For the text-containing cell, return its midpoint in (X, Y) coordinate format. 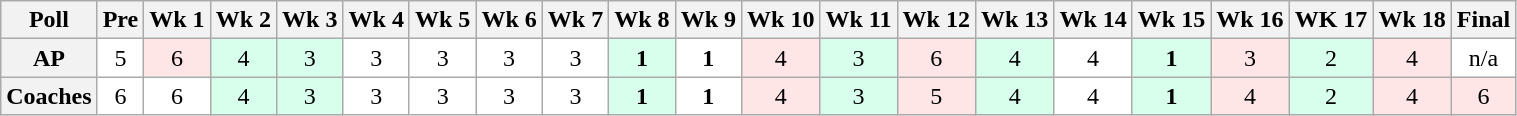
AP (49, 58)
Wk 1 (177, 20)
Wk 16 (1250, 20)
Wk 9 (708, 20)
Wk 5 (442, 20)
WK 17 (1331, 20)
Wk 8 (642, 20)
n/a (1483, 58)
Wk 14 (1093, 20)
Poll (49, 20)
Wk 11 (858, 20)
Wk 7 (575, 20)
Pre (120, 20)
Wk 15 (1171, 20)
Final (1483, 20)
Wk 13 (1014, 20)
Wk 6 (509, 20)
Wk 10 (781, 20)
Wk 4 (376, 20)
Coaches (49, 96)
Wk 2 (243, 20)
Wk 12 (936, 20)
Wk 18 (1412, 20)
Wk 3 (310, 20)
